Scan for the cell matching the given text and deliver its (X, Y) coordinate at center. 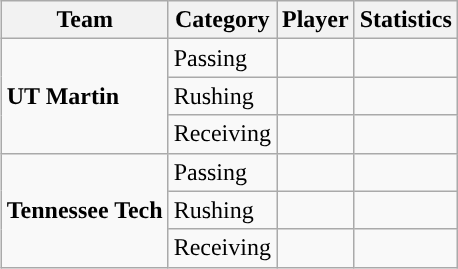
Team (84, 20)
UT Martin (84, 96)
Statistics (406, 20)
Player (315, 20)
Category (222, 20)
Tennessee Tech (84, 210)
